Extract the [X, Y] coordinate from the center of the cell holding the provided text.  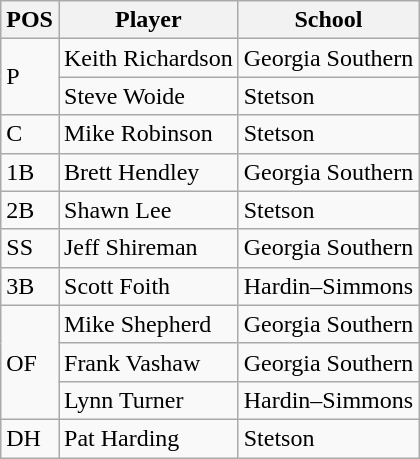
Brett Hendley [148, 172]
POS [30, 20]
Mike Robinson [148, 134]
Scott Foith [148, 286]
Shawn Lee [148, 210]
Keith Richardson [148, 58]
Frank Vashaw [148, 362]
SS [30, 248]
C [30, 134]
DH [30, 438]
P [30, 77]
Player [148, 20]
1B [30, 172]
Mike Shepherd [148, 324]
2B [30, 210]
Jeff Shireman [148, 248]
Steve Woide [148, 96]
Lynn Turner [148, 400]
3B [30, 286]
School [328, 20]
OF [30, 362]
Pat Harding [148, 438]
